Identify which cell holds the provided text, then report its [X, Y] central coordinate. 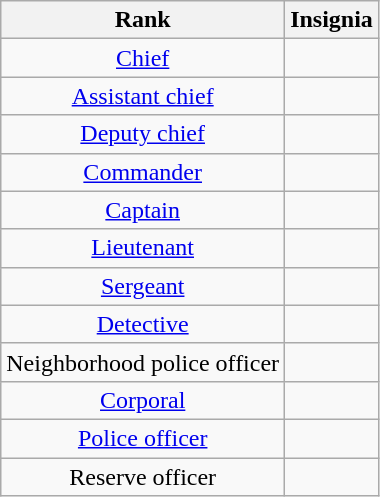
Detective [143, 324]
Assistant chief [143, 96]
Commander [143, 172]
Lieutenant [143, 248]
Police officer [143, 438]
Captain [143, 210]
Corporal [143, 400]
Chief [143, 58]
Insignia [332, 20]
Deputy chief [143, 134]
Neighborhood police officer [143, 362]
Sergeant [143, 286]
Reserve officer [143, 477]
Rank [143, 20]
